Search for the cell housing the specified text and yield its (x, y) center coordinate. 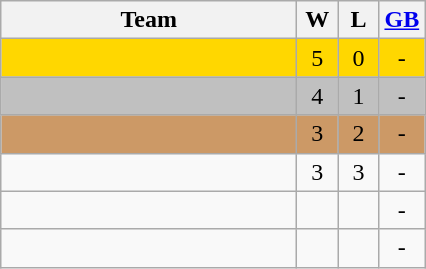
4 (318, 96)
0 (358, 58)
5 (318, 58)
GB (402, 20)
Team (149, 20)
L (358, 20)
2 (358, 134)
1 (358, 96)
W (318, 20)
